Scan for the cell matching the given text and deliver its (x, y) coordinate at center. 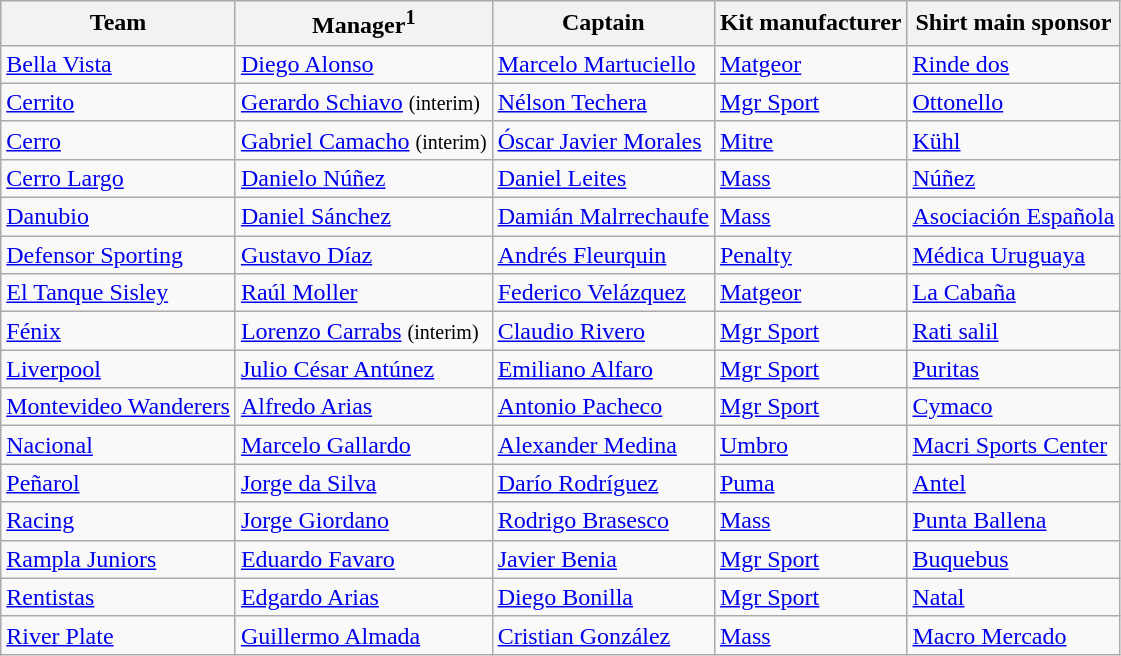
Alexander Medina (603, 445)
Nélson Techera (603, 102)
Núñez (1014, 178)
Fénix (118, 331)
Cymaco (1014, 407)
Rampla Juniors (118, 559)
Danubio (118, 217)
Emiliano Alfaro (603, 369)
Macro Mercado (1014, 635)
Manager1 (364, 24)
Eduardo Favaro (364, 559)
Rodrigo Brasesco (603, 521)
Andrés Fleurquin (603, 255)
Julio César Antúnez (364, 369)
Gerardo Schiavo (interim) (364, 102)
Liverpool (118, 369)
Gustavo Díaz (364, 255)
Cristian González (603, 635)
Jorge Giordano (364, 521)
Marcelo Martuciello (603, 64)
Rinde dos (1014, 64)
Defensor Sporting (118, 255)
Daniel Leites (603, 178)
Médica Uruguaya (1014, 255)
Kit manufacturer (810, 24)
Racing (118, 521)
Diego Bonilla (603, 597)
Buquebus (1014, 559)
Damián Malrrechaufe (603, 217)
Gabriel Camacho (interim) (364, 140)
Puritas (1014, 369)
Asociación Española (1014, 217)
Danielo Núñez (364, 178)
Lorenzo Carrabs (interim) (364, 331)
Macri Sports Center (1014, 445)
Claudio Rivero (603, 331)
Guillermo Almada (364, 635)
El Tanque Sisley (118, 293)
Puma (810, 483)
Bella Vista (118, 64)
Natal (1014, 597)
Javier Benia (603, 559)
Cerro (118, 140)
Daniel Sánchez (364, 217)
Cerro Largo (118, 178)
Team (118, 24)
Darío Rodríguez (603, 483)
Peñarol (118, 483)
Montevideo Wanderers (118, 407)
Antonio Pacheco (603, 407)
Shirt main sponsor (1014, 24)
Edgardo Arias (364, 597)
Federico Velázquez (603, 293)
Cerrito (118, 102)
Diego Alonso (364, 64)
Óscar Javier Morales (603, 140)
Captain (603, 24)
Rati salil (1014, 331)
Rentistas (118, 597)
Raúl Moller (364, 293)
Penalty (810, 255)
La Cabaña (1014, 293)
River Plate (118, 635)
Ottonello (1014, 102)
Alfredo Arias (364, 407)
Jorge da Silva (364, 483)
Punta Ballena (1014, 521)
Mitre (810, 140)
Nacional (118, 445)
Kühl (1014, 140)
Marcelo Gallardo (364, 445)
Umbro (810, 445)
Antel (1014, 483)
